Find where the given text appears and provide that cell's center as (x, y) coordinate. 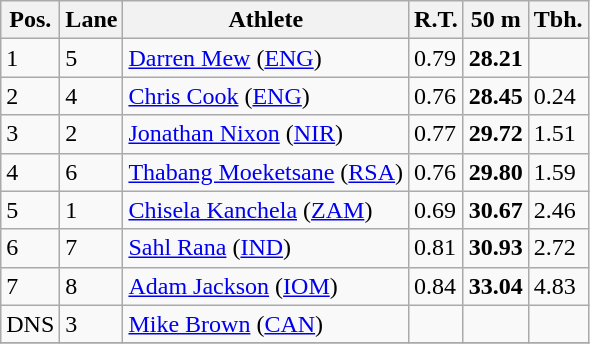
0.81 (436, 248)
Lane (92, 20)
2.72 (558, 248)
30.67 (496, 210)
30.93 (496, 248)
29.72 (496, 134)
0.69 (436, 210)
Jonathan Nixon (NIR) (266, 134)
50 m (496, 20)
33.04 (496, 286)
0.79 (436, 58)
Thabang Moeketsane (RSA) (266, 172)
28.45 (496, 96)
Darren Mew (ENG) (266, 58)
0.24 (558, 96)
28.21 (496, 58)
Tbh. (558, 20)
8 (92, 286)
R.T. (436, 20)
1.51 (558, 134)
DNS (30, 324)
Mike Brown (CAN) (266, 324)
Chisela Kanchela (ZAM) (266, 210)
0.84 (436, 286)
Chris Cook (ENG) (266, 96)
Pos. (30, 20)
1.59 (558, 172)
4.83 (558, 286)
29.80 (496, 172)
0.77 (436, 134)
Athlete (266, 20)
Adam Jackson (IOM) (266, 286)
2.46 (558, 210)
Sahl Rana (IND) (266, 248)
